Scan for the cell matching the given text and deliver its (x, y) coordinate at center. 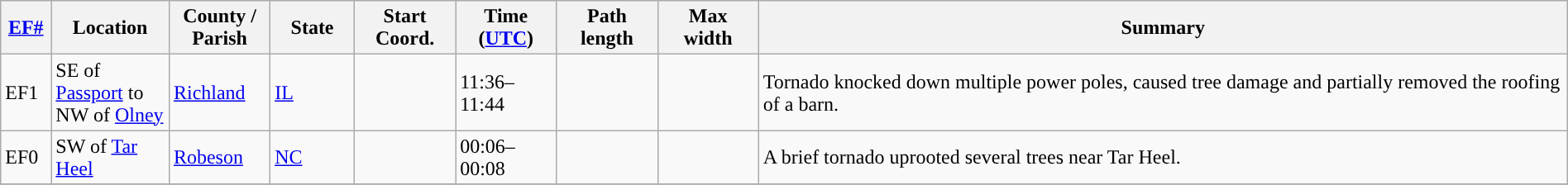
EF0 (26, 157)
SW of Tar Heel (111, 157)
Path length (607, 28)
EF1 (26, 92)
State (313, 28)
Summary (1163, 28)
11:36–11:44 (506, 92)
Start Coord. (404, 28)
Location (111, 28)
SE of Passport to NW of Olney (111, 92)
County / Parish (219, 28)
Max width (708, 28)
Richland (219, 92)
NC (313, 157)
Tornado knocked down multiple power poles, caused tree damage and partially removed the roofing of a barn. (1163, 92)
A brief tornado uprooted several trees near Tar Heel. (1163, 157)
IL (313, 92)
Time (UTC) (506, 28)
EF# (26, 28)
00:06–00:08 (506, 157)
Robeson (219, 157)
